Extract the [X, Y] coordinate from the center of the cell holding the provided text.  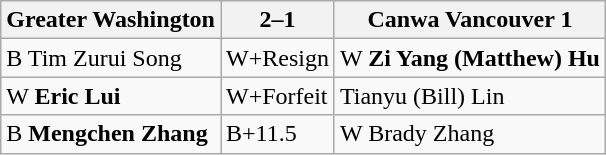
Greater Washington [111, 20]
B Mengchen Zhang [111, 134]
Tianyu (Bill) Lin [470, 96]
W+Resign [277, 58]
B+11.5 [277, 134]
2–1 [277, 20]
W Eric Lui [111, 96]
Canwa Vancouver 1 [470, 20]
B Tim Zurui Song [111, 58]
W+Forfeit [277, 96]
W Brady Zhang [470, 134]
W Zi Yang (Matthew) Hu [470, 58]
